Provide the [X, Y] coordinate of the cell's center where the given text is located.  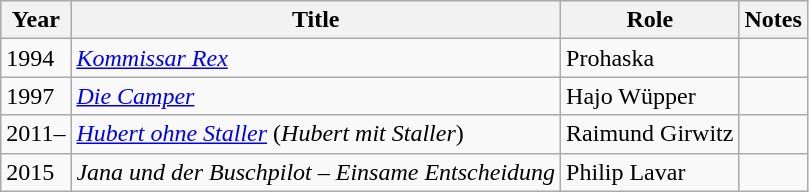
Hubert ohne Staller (Hubert mit Staller) [316, 134]
1994 [36, 58]
Role [650, 20]
2011– [36, 134]
Philip Lavar [650, 172]
Die Camper [316, 96]
Hajo Wüpper [650, 96]
Prohaska [650, 58]
2015 [36, 172]
Notes [773, 20]
Jana und der Buschpilot – Einsame Entscheidung [316, 172]
Raimund Girwitz [650, 134]
1997 [36, 96]
Year [36, 20]
Kommissar Rex [316, 58]
Title [316, 20]
